Identify which cell holds the provided text, then report its (x, y) central coordinate. 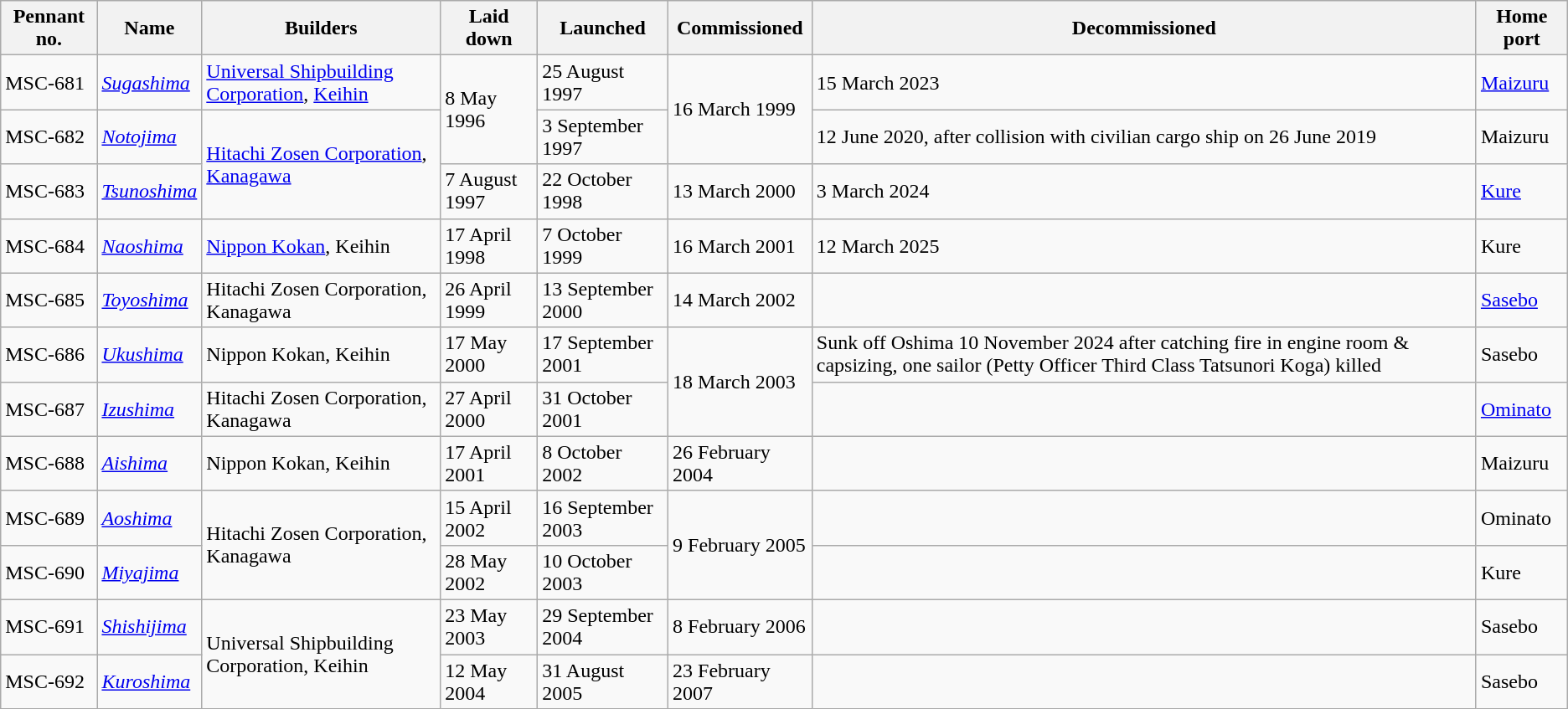
7 August 1997 (489, 191)
16 September 2003 (603, 517)
10 October 2003 (603, 573)
MSC-685 (49, 300)
MSC-690 (49, 573)
14 March 2002 (740, 300)
Launched (603, 28)
Kuroshima (149, 681)
Miyajima (149, 573)
Pennant no. (49, 28)
31 October 2001 (603, 408)
Laid down (489, 28)
26 February 2004 (740, 464)
17 April 1998 (489, 246)
17 September 2001 (603, 355)
Naoshima (149, 246)
MSC-687 (49, 408)
23 May 2003 (489, 626)
Commissioned (740, 28)
13 March 2000 (740, 191)
MSC-692 (49, 681)
Sunk off Oshima 10 November 2024 after catching fire in engine room & capsizing, one sailor (Petty Officer Third Class Tatsunori Koga) killed (1144, 355)
MSC-684 (49, 246)
Aishima (149, 464)
MSC-691 (49, 626)
Decommissioned (1144, 28)
17 May 2000 (489, 355)
Name (149, 28)
Notojima (149, 137)
12 March 2025 (1144, 246)
15 March 2023 (1144, 82)
Sugashima (149, 82)
17 April 2001 (489, 464)
16 March 2001 (740, 246)
31 August 2005 (603, 681)
Ukushima (149, 355)
8 October 2002 (603, 464)
25 August 1997 (603, 82)
8 May 1996 (489, 110)
Builders (322, 28)
Shishijima (149, 626)
28 May 2002 (489, 573)
MSC-686 (49, 355)
16 March 1999 (740, 110)
9 February 2005 (740, 545)
29 September 2004 (603, 626)
22 October 1998 (603, 191)
MSC-683 (49, 191)
13 September 2000 (603, 300)
8 February 2006 (740, 626)
MSC-681 (49, 82)
Tsunoshima (149, 191)
Izushima (149, 408)
7 October 1999 (603, 246)
MSC-688 (49, 464)
MSC-689 (49, 517)
26 April 1999 (489, 300)
12 May 2004 (489, 681)
3 March 2024 (1144, 191)
15 April 2002 (489, 517)
18 March 2003 (740, 382)
MSC-682 (49, 137)
3 September 1997 (603, 137)
Home port (1521, 28)
Aoshima (149, 517)
Toyoshima (149, 300)
23 February 2007 (740, 681)
12 June 2020, after collision with civilian cargo ship on 26 June 2019 (1144, 137)
27 April 2000 (489, 408)
